Find where the given text appears and provide that cell's center as [X, Y] coordinate. 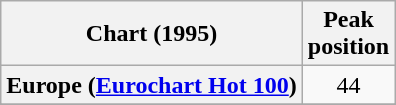
Peakposition [348, 34]
Europe (Eurochart Hot 100) [152, 85]
Chart (1995) [152, 34]
44 [348, 85]
